Capture the cell that displays the provided text and extract its [X, Y] central coordinate. 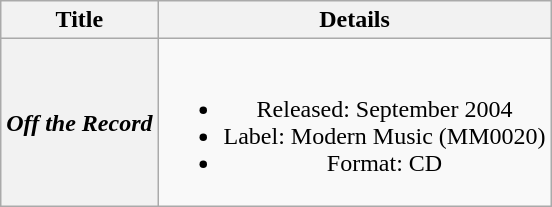
Released: September 2004Label: Modern Music (MM0020)Format: CD [354, 122]
Details [354, 20]
Off the Record [80, 122]
Title [80, 20]
